Determine the (X, Y) coordinate at the center of the cell enclosing the given text.  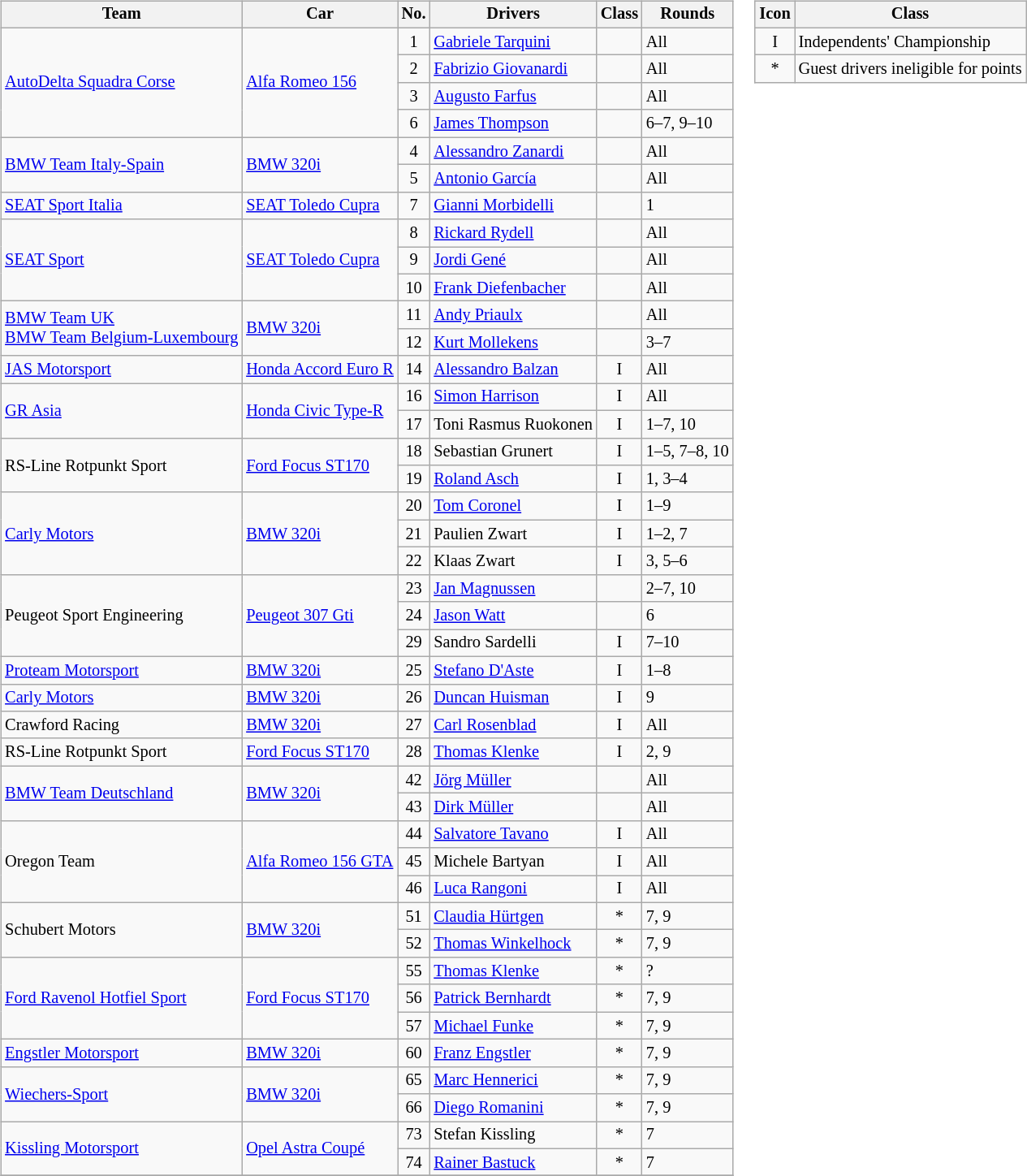
Marc Hennerici (513, 1080)
Rickard Rydell (513, 233)
Proteam Motorsport (122, 670)
Alfa Romeo 156 GTA (320, 861)
Duncan Huisman (513, 698)
Fabrizio Giovanardi (513, 69)
57 (414, 1026)
Guest drivers ineligible for points (911, 69)
Simon Harrison (513, 397)
2–7, 10 (688, 588)
1–8 (688, 670)
14 (414, 370)
28 (414, 752)
Rainer Bastuck (513, 1162)
10 (414, 288)
AutoDelta Squadra Corse (122, 83)
7–10 (688, 643)
Patrick Bernhardt (513, 998)
Crawford Racing (122, 725)
1–2, 7 (688, 534)
3, 5–6 (688, 561)
26 (414, 698)
Independents' Championship (911, 41)
Tom Coronel (513, 506)
11 (414, 315)
20 (414, 506)
Engstler Motorsport (122, 1053)
Dirk Müller (513, 807)
Alfa Romeo 156 (320, 83)
Alessandro Zanardi (513, 151)
Carl Rosenblad (513, 725)
Kurt Mollekens (513, 343)
Stefano D'Aste (513, 670)
17 (414, 424)
60 (414, 1053)
44 (414, 834)
Michele Bartyan (513, 862)
Franz Engstler (513, 1053)
Diego Romanini (513, 1108)
55 (414, 971)
No. (414, 15)
Stefan Kissling (513, 1135)
Antonio García (513, 179)
12 (414, 343)
Michael Funke (513, 1026)
Sandro Sardelli (513, 643)
Icon (775, 15)
SEAT Sport Italia (122, 205)
Wiechers-Sport (122, 1093)
1–5, 7–8, 10 (688, 452)
29 (414, 643)
Salvatore Tavano (513, 834)
23 (414, 588)
BMW Team Italy-Spain (122, 164)
66 (414, 1108)
Claudia Hürtgen (513, 916)
Kissling Motorsport (122, 1148)
Drivers (513, 15)
Car (320, 15)
51 (414, 916)
22 (414, 561)
Schubert Motors (122, 929)
Jörg Müller (513, 780)
BMW Team Deutschland (122, 793)
Roland Asch (513, 479)
James Thompson (513, 123)
46 (414, 889)
Jordi Gené (513, 261)
3–7 (688, 343)
3 (414, 97)
6–7, 9–10 (688, 123)
GR Asia (122, 411)
Klaas Zwart (513, 561)
43 (414, 807)
Jan Magnussen (513, 588)
Sebastian Grunert (513, 452)
42 (414, 780)
JAS Motorsport (122, 370)
74 (414, 1162)
2 (414, 69)
Paulien Zwart (513, 534)
Alessandro Balzan (513, 370)
2, 9 (688, 752)
Luca Rangoni (513, 889)
5 (414, 179)
Team (122, 15)
Jason Watt (513, 616)
1–9 (688, 506)
? (688, 971)
Augusto Farfus (513, 97)
56 (414, 998)
65 (414, 1080)
Gabriele Tarquini (513, 41)
Opel Astra Coupé (320, 1148)
18 (414, 452)
4 (414, 151)
Toni Rasmus Ruokonen (513, 424)
52 (414, 944)
45 (414, 862)
Andy Priaulx (513, 315)
Oregon Team (122, 861)
Honda Accord Euro R (320, 370)
Rounds (688, 15)
1, 3–4 (688, 479)
19 (414, 479)
Peugeot Sport Engineering (122, 616)
BMW Team UK BMW Team Belgium-Luxembourg (122, 328)
27 (414, 725)
Gianni Morbidelli (513, 205)
Honda Civic Type-R (320, 411)
16 (414, 397)
24 (414, 616)
Peugeot 307 Gti (320, 616)
21 (414, 534)
SEAT Sport (122, 260)
25 (414, 670)
Ford Ravenol Hotfiel Sport (122, 999)
1–7, 10 (688, 424)
8 (414, 233)
Thomas Winkelhock (513, 944)
73 (414, 1135)
Frank Diefenbacher (513, 288)
